Detect which cell encompasses the target text, then output its (X, Y) center coordinate. 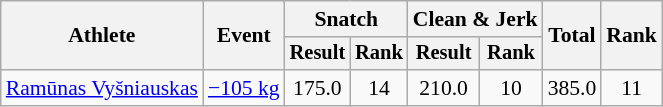
11 (632, 88)
385.0 (572, 88)
Clean & Jerk (476, 19)
175.0 (318, 88)
Event (244, 36)
Total (572, 36)
−105 kg (244, 88)
Snatch (346, 19)
210.0 (444, 88)
10 (512, 88)
14 (379, 88)
Ramūnas Vyšniauskas (102, 88)
Athlete (102, 36)
